From the cell containing the given text, extract its center point as [X, Y] coordinate. 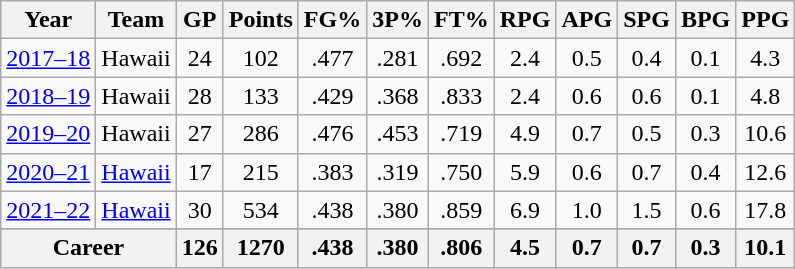
.806 [461, 248]
28 [200, 96]
.859 [461, 210]
.383 [332, 172]
215 [260, 172]
.719 [461, 134]
.429 [332, 96]
17.8 [766, 210]
.477 [332, 58]
GP [200, 20]
4.5 [525, 248]
.692 [461, 58]
APG [587, 20]
Team [136, 20]
2017–18 [48, 58]
.833 [461, 96]
4.9 [525, 134]
Career [88, 248]
.750 [461, 172]
5.9 [525, 172]
2020–21 [48, 172]
10.6 [766, 134]
.453 [398, 134]
24 [200, 58]
.476 [332, 134]
6.9 [525, 210]
2021–22 [48, 210]
3P% [398, 20]
.281 [398, 58]
RPG [525, 20]
126 [200, 248]
.319 [398, 172]
534 [260, 210]
1.0 [587, 210]
1270 [260, 248]
4.8 [766, 96]
133 [260, 96]
102 [260, 58]
4.3 [766, 58]
27 [200, 134]
1.5 [647, 210]
10.1 [766, 248]
2019–20 [48, 134]
PPG [766, 20]
12.6 [766, 172]
Year [48, 20]
Points [260, 20]
SPG [647, 20]
FG% [332, 20]
286 [260, 134]
30 [200, 210]
.368 [398, 96]
BPG [705, 20]
17 [200, 172]
FT% [461, 20]
2018–19 [48, 96]
